Determine the [X, Y] coordinate at the center of the cell enclosing the given text.  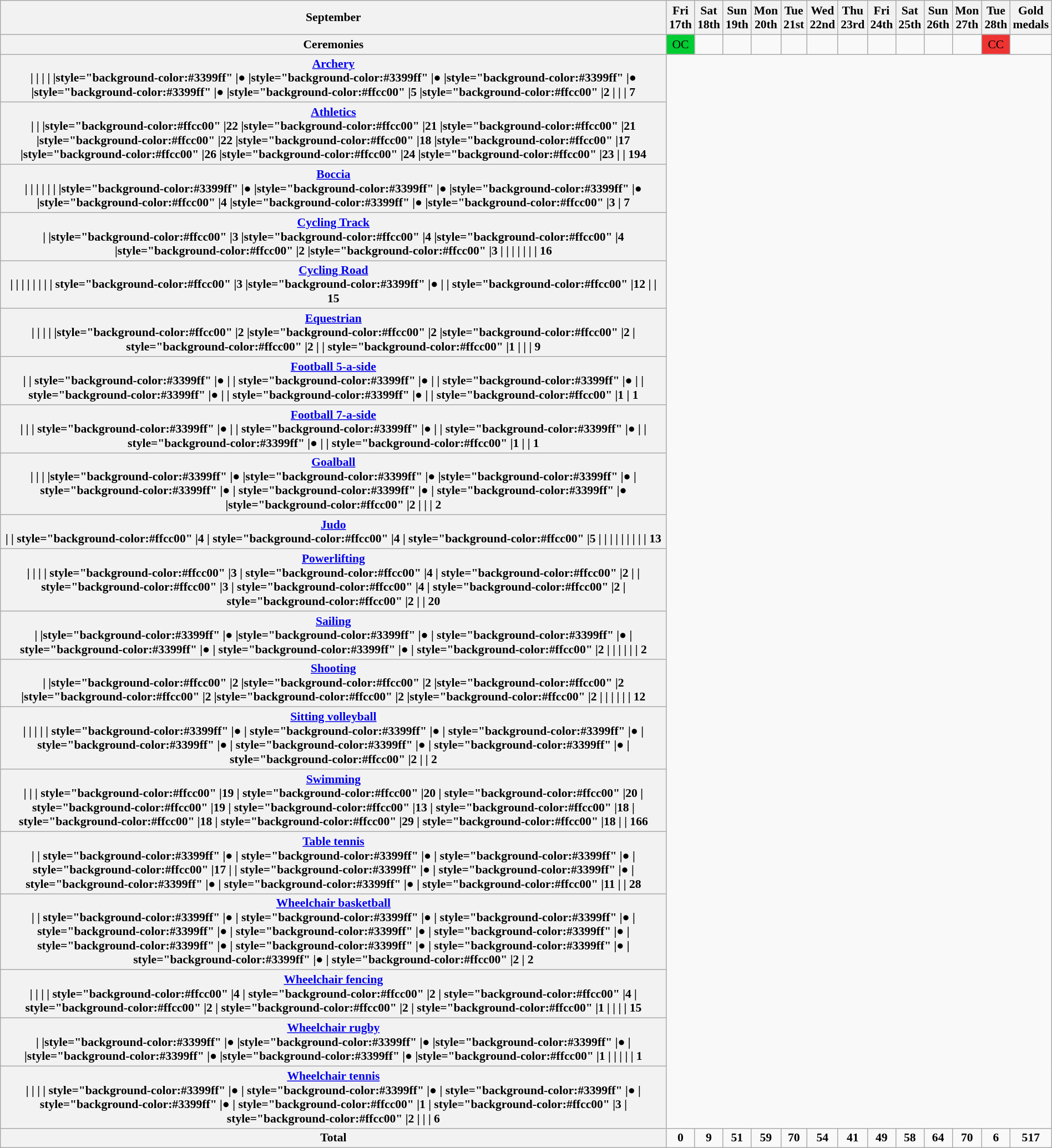
Sun19th [737, 18]
Thu23rd [852, 18]
Sat18th [709, 18]
6 [995, 1138]
41 [852, 1138]
0 [680, 1138]
Wed22nd [822, 18]
58 [910, 1138]
September [333, 18]
Tue28th [995, 18]
Mon20th [766, 18]
Fri17th [680, 18]
Cycling Road| | | | | | | | style="background-color:#ffcc00" |3 |style="background-color:#3399ff" |● | | style="background-color:#ffcc00" |12 | | 15 [333, 285]
Mon27th [967, 18]
49 [881, 1138]
Judo| | style="background-color:#ffcc00" |4 | style="background-color:#ffcc00" |4 | style="background-color:#ffcc00" |5 | | | | | | | | | 13 [333, 531]
Ceremonies [333, 44]
59 [766, 1138]
Sun26th [938, 18]
51 [737, 1138]
Fri24th [881, 18]
Goldmedals [1031, 18]
Sat25th [910, 18]
54 [822, 1138]
OC [680, 44]
64 [938, 1138]
Total [333, 1138]
Tue21st [793, 18]
CC [995, 44]
9 [709, 1138]
517 [1031, 1138]
